Return the (X, Y) coordinate for the center point of the cell that contains the specified text.  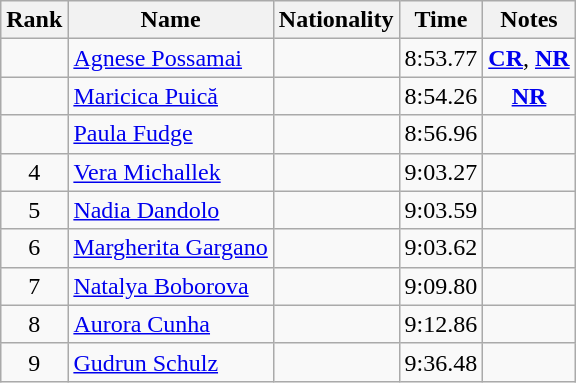
8 (34, 324)
9:03.27 (441, 172)
Gudrun Schulz (170, 362)
Nadia Dandolo (170, 210)
Paula Fudge (170, 134)
CR, NR (529, 58)
9:36.48 (441, 362)
9:12.86 (441, 324)
5 (34, 210)
Time (441, 20)
8:53.77 (441, 58)
Notes (529, 20)
9:09.80 (441, 286)
7 (34, 286)
Maricica Puică (170, 96)
4 (34, 172)
NR (529, 96)
9:03.59 (441, 210)
Natalya Boborova (170, 286)
8:56.96 (441, 134)
Nationality (336, 20)
9 (34, 362)
Agnese Possamai (170, 58)
Aurora Cunha (170, 324)
8:54.26 (441, 96)
Margherita Gargano (170, 248)
Vera Michallek (170, 172)
Name (170, 20)
Rank (34, 20)
9:03.62 (441, 248)
6 (34, 248)
